Find where the given text appears and provide that cell's center as [x, y] coordinate. 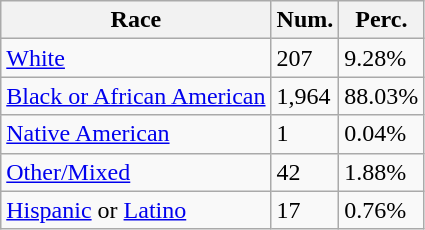
88.03% [382, 96]
Native American [136, 134]
1 [305, 134]
Race [136, 20]
Hispanic or Latino [136, 210]
Perc. [382, 20]
9.28% [382, 58]
42 [305, 172]
Black or African American [136, 96]
0.04% [382, 134]
White [136, 58]
17 [305, 210]
1,964 [305, 96]
1.88% [382, 172]
0.76% [382, 210]
Num. [305, 20]
207 [305, 58]
Other/Mixed [136, 172]
